Return (X, Y) of the center of cell containing provided text 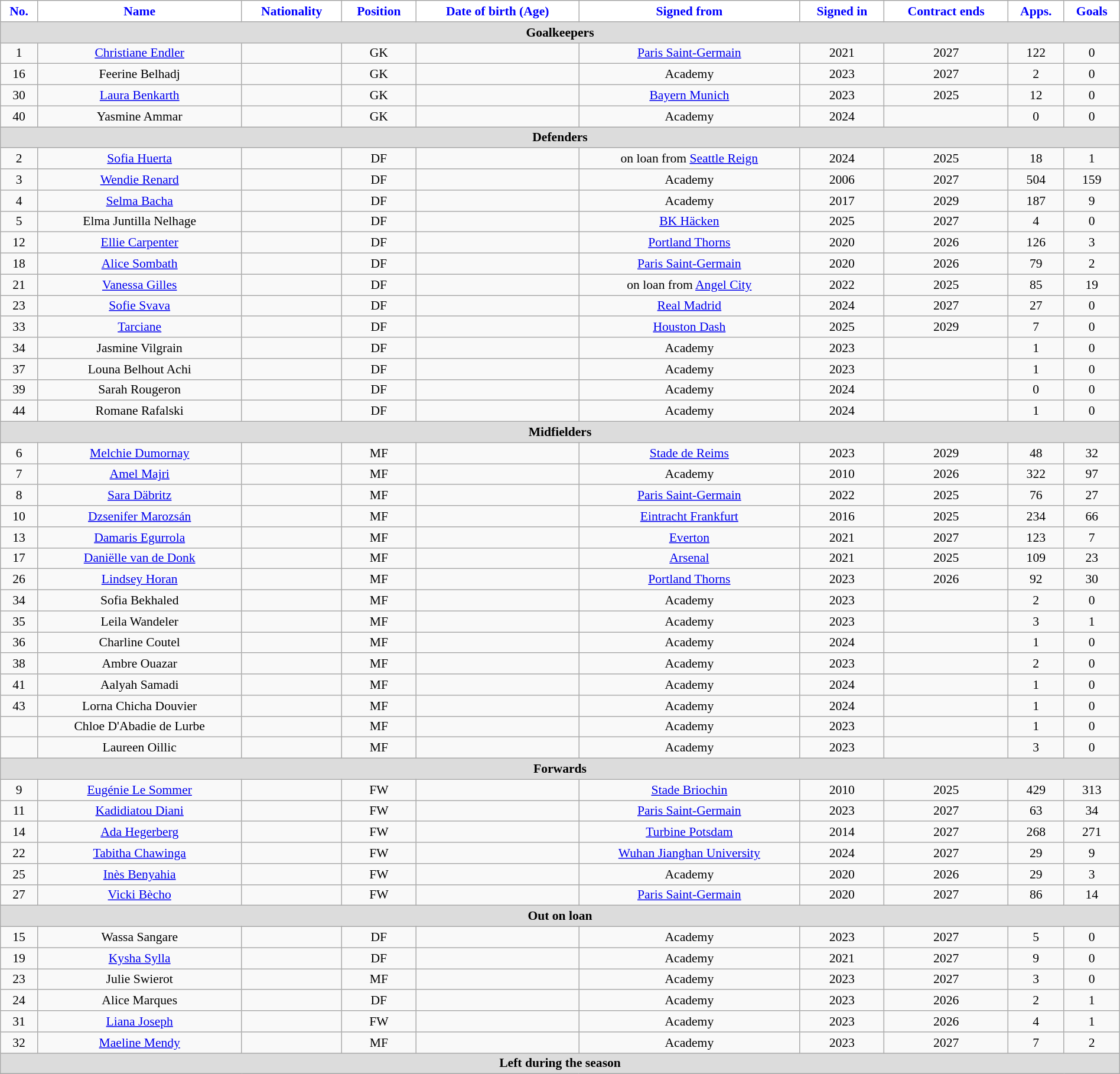
2017 (842, 201)
Signed from (689, 11)
25 (19, 874)
Sarah Rougeron (139, 390)
Charline Coutel (139, 643)
Elma Juntilla Nelhage (139, 222)
Left during the season (560, 1063)
79 (1036, 264)
11 (19, 811)
Melchie Dumornay (139, 453)
Aalyah Samadi (139, 685)
Lorna Chicha Douvier (139, 706)
Ellie Carpenter (139, 243)
33 (19, 327)
268 (1036, 832)
Everton (689, 538)
BK Häcken (689, 222)
10 (19, 516)
Kadidiatou Diani (139, 811)
21 (19, 285)
26 (19, 580)
Midfielders (560, 432)
Laureen Oillic (139, 748)
Maeline Mendy (139, 1043)
Contract ends (946, 11)
Goals (1092, 11)
Laura Benkarth (139, 96)
Jasmine Vilgrain (139, 348)
Goalkeepers (560, 32)
429 (1036, 790)
Vanessa Gilles (139, 285)
Defenders (560, 138)
92 (1036, 580)
Sofia Bekhaled (139, 601)
97 (1092, 474)
Alice Sombath (139, 264)
37 (19, 369)
Feerine Belhadj (139, 74)
Christiane Endler (139, 53)
Stade Briochin (689, 790)
Signed in (842, 11)
Forwards (560, 769)
123 (1036, 538)
Real Madrid (689, 306)
86 (1036, 895)
63 (1036, 811)
31 (19, 1021)
Position (379, 11)
85 (1036, 285)
22 (19, 853)
Eintracht Frankfurt (689, 516)
126 (1036, 243)
187 (1036, 201)
No. (19, 11)
Dzsenifer Marozsán (139, 516)
Name (139, 11)
Daniëlle van de Donk (139, 558)
313 (1092, 790)
Leila Wandeler (139, 621)
17 (19, 558)
38 (19, 664)
Eugénie Le Sommer (139, 790)
234 (1036, 516)
Sofia Huerta (139, 159)
43 (19, 706)
Nationality (292, 11)
Liana Joseph (139, 1021)
35 (19, 621)
Inès Benyahia (139, 874)
Bayern Munich (689, 96)
2006 (842, 180)
Houston Dash (689, 327)
122 (1036, 53)
Turbine Potsdam (689, 832)
39 (19, 390)
Alice Marques (139, 1001)
271 (1092, 832)
6 (19, 453)
66 (1092, 516)
Kysha Sylla (139, 958)
13 (19, 538)
Wendie Renard (139, 180)
Sara Däbritz (139, 496)
Date of birth (Age) (497, 11)
Amel Majri (139, 474)
Sofie Svava (139, 306)
Wassa Sangare (139, 938)
Tabitha Chawinga (139, 853)
on loan from Seattle Reign (689, 159)
15 (19, 938)
2016 (842, 516)
Louna Belhout Achi (139, 369)
Yasmine Ammar (139, 116)
Chloe D'Abadie de Lurbe (139, 727)
36 (19, 643)
159 (1092, 180)
Vicki Bècho (139, 895)
24 (19, 1001)
44 (19, 411)
504 (1036, 180)
2014 (842, 832)
109 (1036, 558)
Selma Bacha (139, 201)
Ada Hegerberg (139, 832)
16 (19, 74)
Julie Swierot (139, 979)
on loan from Angel City (689, 285)
Out on loan (560, 916)
322 (1036, 474)
48 (1036, 453)
Stade de Reims (689, 453)
Damaris Egurrola (139, 538)
Lindsey Horan (139, 580)
Tarciane (139, 327)
41 (19, 685)
Ambre Ouazar (139, 664)
40 (19, 116)
Wuhan Jianghan University (689, 853)
Apps. (1036, 11)
Arsenal (689, 558)
Romane Rafalski (139, 411)
8 (19, 496)
76 (1036, 496)
